Output the [X, Y] coordinate of the center of the cell containing the given text.  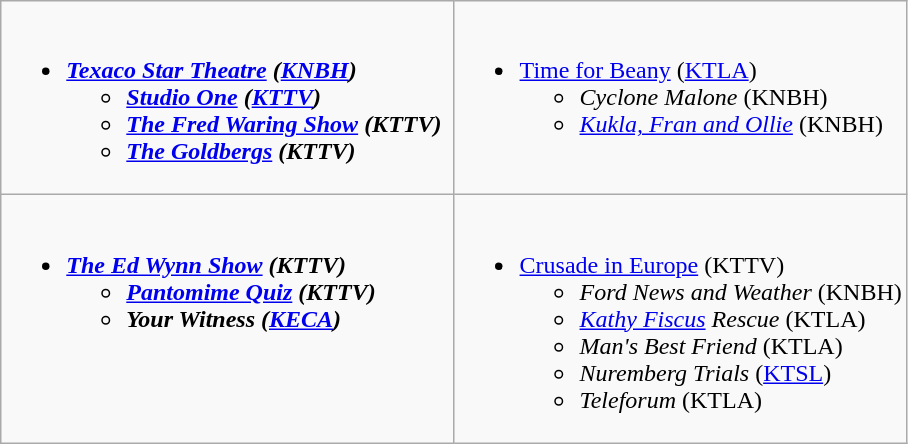
Texaco Star Theatre (KNBH)Studio One (KTTV)The Fred Waring Show (KTTV)The Goldbergs (KTTV) [228, 98]
Crusade in Europe (KTTV)Ford News and Weather (KNBH)Kathy Fiscus Rescue (KTLA)Man's Best Friend (KTLA)Nuremberg Trials (KTSL)Teleforum (KTLA) [680, 319]
Time for Beany (KTLA)Cyclone Malone (KNBH)Kukla, Fran and Ollie (KNBH) [680, 98]
The Ed Wynn Show (KTTV)Pantomime Quiz (KTTV)Your Witness (KECA) [228, 319]
